Locate the cell with the specified text and output its [X, Y] center coordinate. 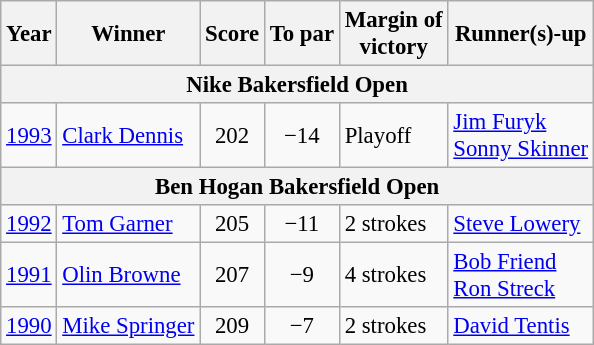
Margin ofvictory [394, 34]
To par [302, 34]
Bob Friend Ron Streck [520, 276]
Tom Garner [128, 224]
202 [232, 136]
−9 [302, 276]
Winner [128, 34]
1992 [29, 224]
Year [29, 34]
Nike Bakersfield Open [298, 85]
Score [232, 34]
Clark Dennis [128, 136]
Jim Furyk Sonny Skinner [520, 136]
Runner(s)-up [520, 34]
Playoff [394, 136]
207 [232, 276]
−11 [302, 224]
4 strokes [394, 276]
Olin Browne [128, 276]
Steve Lowery [520, 224]
−14 [302, 136]
1991 [29, 276]
205 [232, 224]
2 strokes [394, 224]
1993 [29, 136]
Ben Hogan Bakersfield Open [298, 187]
